Pinpoint the cell where the given text exists, returning its [x, y] midpoint coordinate. 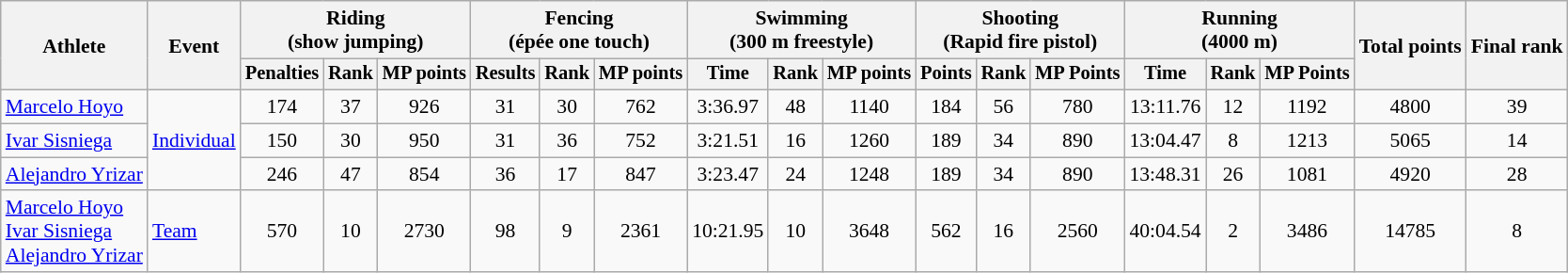
Final rank [1517, 45]
150 [282, 141]
13:48.31 [1165, 174]
Shooting(Rapid fire pistol) [1020, 30]
47 [351, 174]
Event [194, 45]
Penalties [282, 74]
950 [425, 141]
4920 [1410, 174]
37 [351, 107]
Fencing(épée one touch) [579, 30]
2560 [1077, 232]
26 [1233, 174]
174 [282, 107]
3486 [1307, 232]
12 [1233, 107]
39 [1517, 107]
28 [1517, 174]
780 [1077, 107]
Individual [194, 141]
3:21.51 [728, 141]
Ivar Sisniega [74, 141]
Results [506, 74]
1140 [869, 107]
3:36.97 [728, 107]
5065 [1410, 141]
762 [641, 107]
1248 [869, 174]
Riding(show jumping) [355, 30]
3:23.47 [728, 174]
926 [425, 107]
2730 [425, 232]
Team [194, 232]
Points [946, 74]
17 [567, 174]
4800 [1410, 107]
9 [567, 232]
246 [282, 174]
570 [282, 232]
1192 [1307, 107]
48 [795, 107]
14785 [1410, 232]
1081 [1307, 174]
2361 [641, 232]
854 [425, 174]
Running(4000 m) [1239, 30]
10:21.95 [728, 232]
Marcelo Hoyo [74, 107]
Alejandro Yrizar [74, 174]
Total points [1410, 45]
24 [795, 174]
184 [946, 107]
752 [641, 141]
1213 [1307, 141]
14 [1517, 141]
56 [1004, 107]
13:04.47 [1165, 141]
1260 [869, 141]
Swimming(300 m freestyle) [801, 30]
2 [1233, 232]
562 [946, 232]
Marcelo HoyoIvar SisniegaAlejandro Yrizar [74, 232]
40:04.54 [1165, 232]
13:11.76 [1165, 107]
98 [506, 232]
847 [641, 174]
Athlete [74, 45]
3648 [869, 232]
